Locate the cell with the specified text and output its [X, Y] center coordinate. 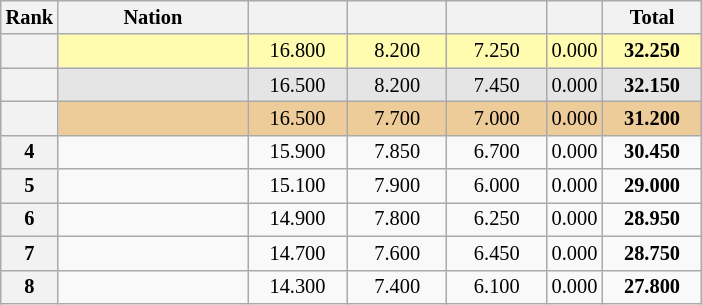
30.450 [652, 152]
7.450 [497, 85]
31.200 [652, 118]
7.850 [397, 152]
27.800 [652, 287]
7.600 [397, 253]
28.950 [652, 219]
Total [652, 17]
28.750 [652, 253]
15.100 [298, 186]
8 [30, 287]
5 [30, 186]
7.250 [497, 51]
32.250 [652, 51]
7.000 [497, 118]
6.700 [497, 152]
7.800 [397, 219]
7 [30, 253]
4 [30, 152]
6.000 [497, 186]
14.900 [298, 219]
6 [30, 219]
7.700 [397, 118]
15.900 [298, 152]
6.250 [497, 219]
32.150 [652, 85]
14.700 [298, 253]
6.450 [497, 253]
14.300 [298, 287]
Nation [153, 17]
6.100 [497, 287]
Rank [30, 17]
7.400 [397, 287]
16.800 [298, 51]
7.900 [397, 186]
29.000 [652, 186]
